Return [x, y] of the center of cell containing provided text 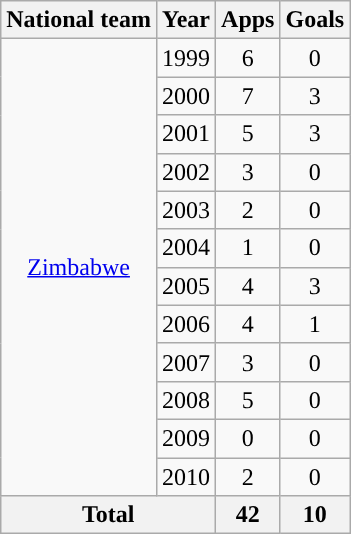
42 [248, 515]
National team [79, 20]
10 [315, 515]
Year [186, 20]
6 [248, 58]
Total [108, 515]
2010 [186, 477]
2007 [186, 362]
2005 [186, 286]
1999 [186, 58]
Zimbabwe [79, 268]
2006 [186, 324]
2009 [186, 438]
2008 [186, 400]
2000 [186, 96]
2003 [186, 210]
2004 [186, 248]
2001 [186, 134]
7 [248, 96]
2002 [186, 172]
Apps [248, 20]
Goals [315, 20]
